From the cell containing the given text, extract its center point as [X, Y] coordinate. 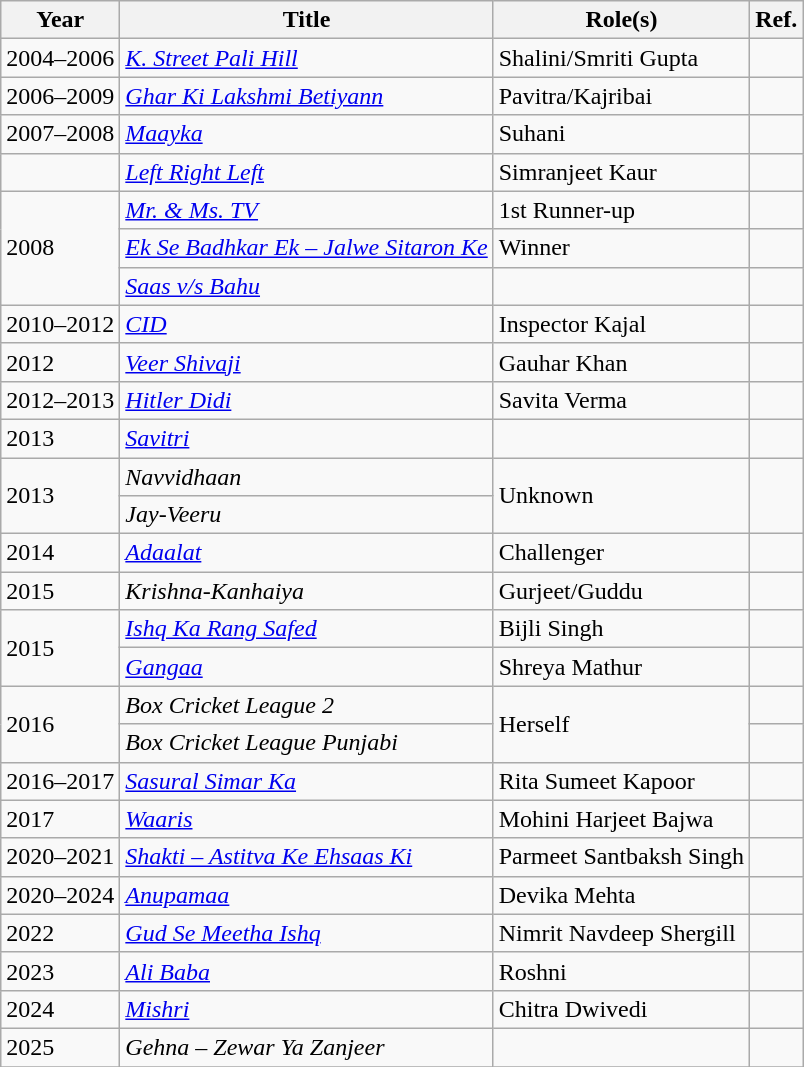
Shalini/Smriti Gupta [621, 58]
Devika Mehta [621, 895]
2008 [60, 248]
Chitra Dwivedi [621, 1009]
K. Street Pali Hill [306, 58]
Unknown [621, 496]
Gehna – Zewar Ya Zanjeer [306, 1047]
Roshni [621, 971]
Gauhar Khan [621, 362]
Jay-Veeru [306, 515]
Year [60, 20]
2016 [60, 724]
Sasural Simar Ka [306, 781]
2024 [60, 1009]
2010–2012 [60, 324]
Gurjeet/Guddu [621, 591]
2022 [60, 933]
CID [306, 324]
2012 [60, 362]
Ek Se Badhkar Ek – Jalwe Sitaron Ke [306, 248]
2012–2013 [60, 400]
Inspector Kajal [621, 324]
Herself [621, 724]
Mohini Harjeet Bajwa [621, 819]
2004–2006 [60, 58]
Gangaa [306, 667]
Ishq Ka Rang Safed [306, 629]
Krishna-Kanhaiya [306, 591]
Hitler Didi [306, 400]
Ghar Ki Lakshmi Betiyann [306, 96]
1st Runner-up [621, 210]
Savita Verma [621, 400]
Suhani [621, 134]
2006–2009 [60, 96]
Bijli Singh [621, 629]
2016–2017 [60, 781]
2020–2024 [60, 895]
Shreya Mathur [621, 667]
Maayka [306, 134]
2017 [60, 819]
Veer Shivaji [306, 362]
Box Cricket League 2 [306, 705]
Rita Sumeet Kapoor [621, 781]
2023 [60, 971]
Navvidhaan [306, 477]
Box Cricket League Punjabi [306, 743]
Winner [621, 248]
Adaalat [306, 553]
Waaris [306, 819]
Gud Se Meetha Ishq [306, 933]
Savitri [306, 438]
2014 [60, 553]
Nimrit Navdeep Shergill [621, 933]
Challenger [621, 553]
Shakti – Astitva Ke Ehsaas Ki [306, 857]
Anupamaa [306, 895]
Mr. & Ms. TV [306, 210]
Mishri [306, 1009]
Role(s) [621, 20]
2007–2008 [60, 134]
Left Right Left [306, 172]
Ali Baba [306, 971]
Parmeet Santbaksh Singh [621, 857]
2025 [60, 1047]
Title [306, 20]
Simranjeet Kaur [621, 172]
Pavitra/Kajribai [621, 96]
Ref. [776, 20]
Saas v/s Bahu [306, 286]
2020–2021 [60, 857]
